Identify which cell holds the provided text, then report its [X, Y] central coordinate. 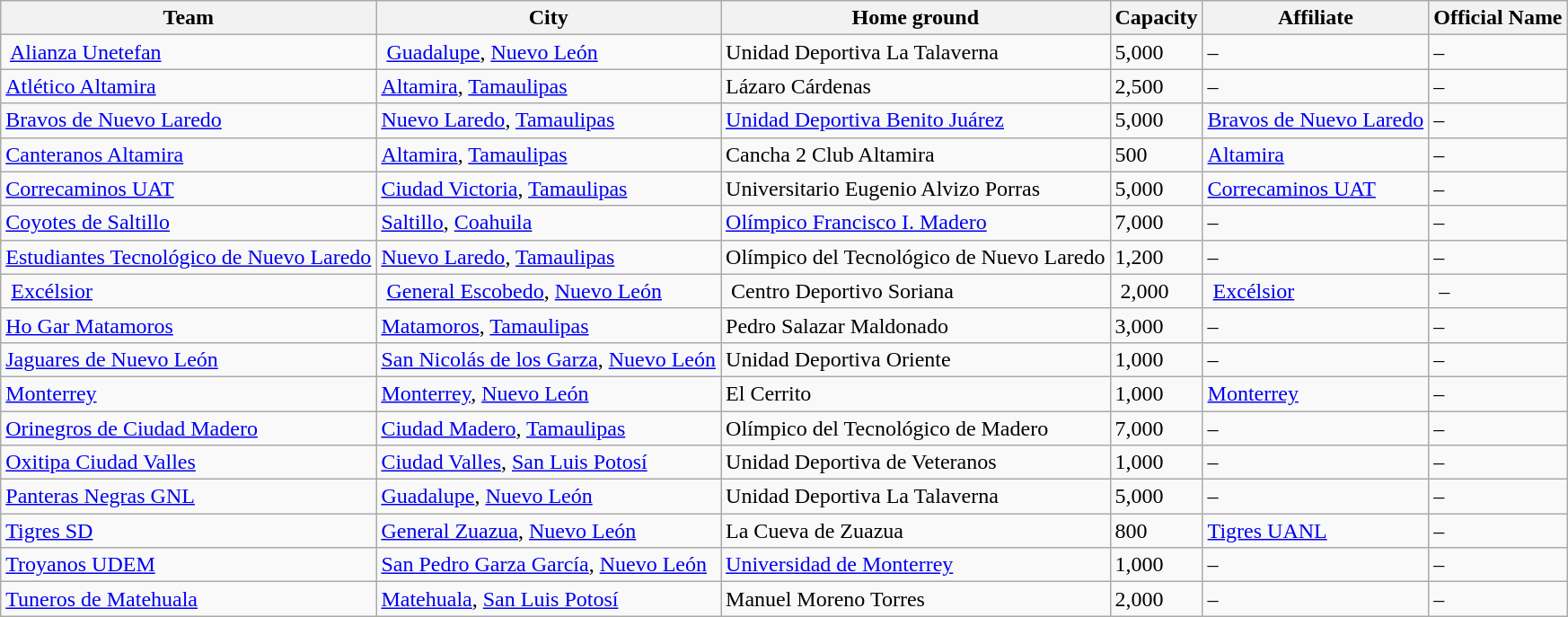
Unidad Deportiva Benito Juárez [916, 120]
San Pedro Garza García, Nuevo León [549, 565]
500 [1157, 154]
Oxitipa Ciudad Valles [189, 463]
2,500 [1157, 86]
Jaguares de Nuevo León [189, 359]
Universidad de Monterrey [916, 565]
Alianza Unetefan [189, 52]
Affiliate [1316, 18]
Canteranos Altamira [189, 154]
Ho Gar Matamoros [189, 325]
Tigres SD [189, 531]
City [549, 18]
Orinegros de Ciudad Madero [189, 428]
General Escobedo, Nuevo León [549, 291]
Manuel Moreno Torres [916, 599]
Unidad Deportiva de Veteranos [916, 463]
Panteras Negras GNL [189, 497]
Matamoros, Tamaulipas [549, 325]
Universitario Eugenio Alvizo Porras [916, 189]
Atlético Altamira [189, 86]
Ciudad Madero, Tamaulipas [549, 428]
Tigres UANL [1316, 531]
Centro Deportivo Soriana [916, 291]
Monterrey, Nuevo León [549, 393]
General Zuazua, Nuevo León [549, 531]
Tuneros de Matehuala [189, 599]
Saltillo, Coahuila [549, 223]
800 [1157, 531]
Unidad Deportiva Oriente [916, 359]
Team [189, 18]
Coyotes de Saltillo [189, 223]
Olímpico Francisco I. Madero [916, 223]
El Cerrito [916, 393]
1,200 [1157, 257]
Cancha 2 Club Altamira [916, 154]
3,000 [1157, 325]
Ciudad Valles, San Luis Potosí [549, 463]
San Nicolás de los Garza, Nuevo León [549, 359]
Olímpico del Tecnológico de Nuevo Laredo [916, 257]
Olímpico del Tecnológico de Madero [916, 428]
Ciudad Victoria, Tamaulipas [549, 189]
Official Name [1498, 18]
Estudiantes Tecnológico de Nuevo Laredo [189, 257]
Pedro Salazar Maldonado [916, 325]
Matehuala, San Luis Potosí [549, 599]
Altamira [1316, 154]
Home ground [916, 18]
Capacity [1157, 18]
Troyanos UDEM [189, 565]
La Cueva de Zuazua [916, 531]
Lázaro Cárdenas [916, 86]
